Determine the (X, Y) coordinate at the center of the cell enclosing the given text.  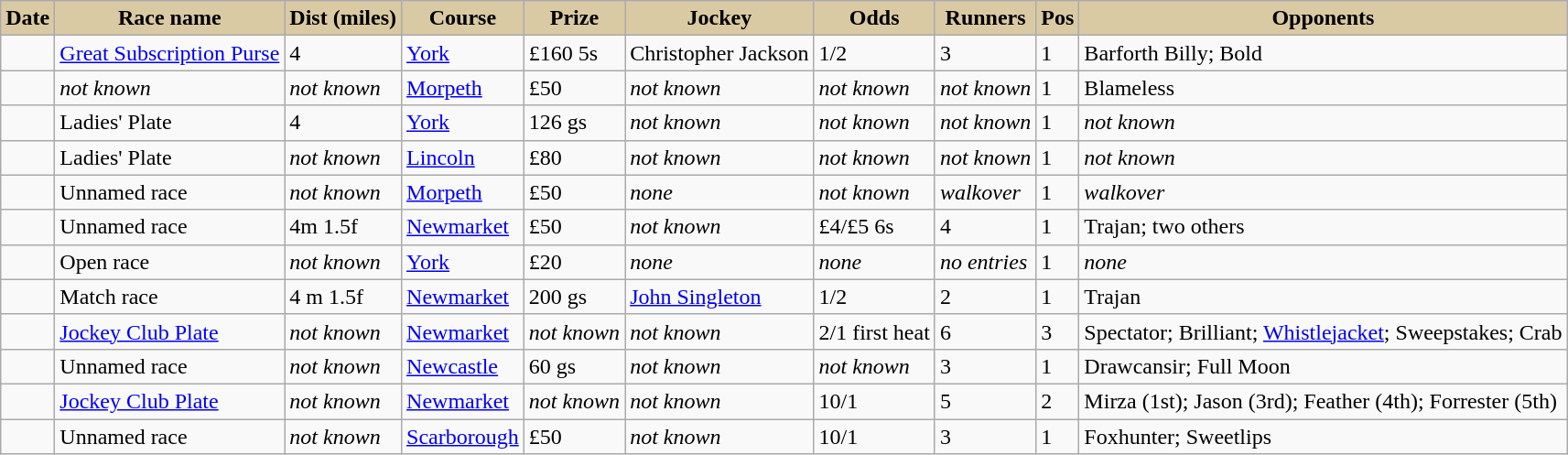
no entries (985, 262)
2/1 first heat (874, 331)
Scarborough (463, 437)
£160 5s (574, 53)
Barforth Billy; Bold (1324, 53)
Lincoln (463, 157)
Trajan (1324, 297)
£20 (574, 262)
£4/£5 6s (874, 227)
Prize (574, 18)
Pos (1058, 18)
Odds (874, 18)
Runners (985, 18)
Christopher Jackson (719, 53)
John Singleton (719, 297)
£80 (574, 157)
Race name (170, 18)
Trajan; two others (1324, 227)
Drawcansir; Full Moon (1324, 366)
200 gs (574, 297)
Blameless (1324, 88)
Match race (170, 297)
Newcastle (463, 366)
Opponents (1324, 18)
6 (985, 331)
Date (27, 18)
Open race (170, 262)
Spectator; Brilliant; Whistlejacket; Sweepstakes; Crab (1324, 331)
Course (463, 18)
Dist (miles) (343, 18)
Foxhunter; Sweetlips (1324, 437)
60 gs (574, 366)
Mirza (1st); Jason (3rd); Feather (4th); Forrester (5th) (1324, 401)
Great Subscription Purse (170, 53)
4m 1.5f (343, 227)
4 m 1.5f (343, 297)
Jockey (719, 18)
5 (985, 401)
126 gs (574, 123)
